Return the (x, y) coordinate for the center point of the cell that contains the specified text.  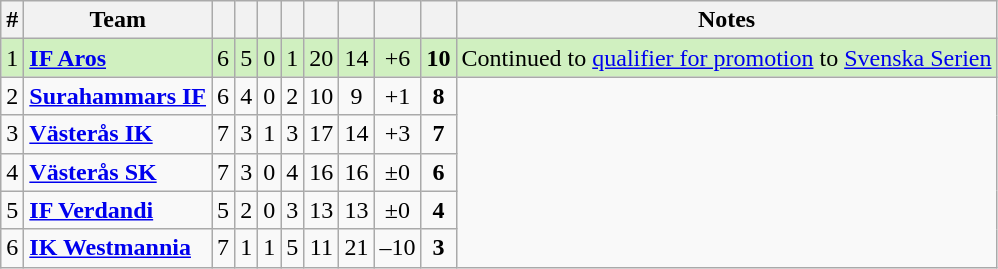
# (12, 20)
Surahammars IF (118, 96)
+1 (398, 96)
IF Aros (118, 58)
11 (322, 248)
9 (356, 96)
Continued to qualifier for promotion to Svenska Serien (726, 58)
+6 (398, 58)
Notes (726, 20)
17 (322, 134)
IK Westmannia (118, 248)
20 (322, 58)
21 (356, 248)
Team (118, 20)
–10 (398, 248)
Västerås SK (118, 172)
8 (438, 96)
IF Verdandi (118, 210)
+3 (398, 134)
Västerås IK (118, 134)
